Search for the cell housing the specified text and yield its [X, Y] center coordinate. 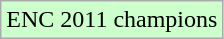
ENC 2011 champions [112, 20]
